Output the (x, y) coordinate of the center of the cell containing the given text.  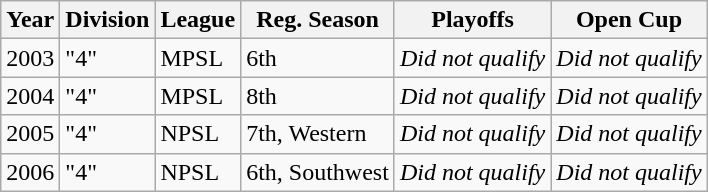
Division (108, 20)
2006 (30, 172)
6th, Southwest (318, 172)
8th (318, 96)
Playoffs (472, 20)
7th, Western (318, 134)
Reg. Season (318, 20)
6th (318, 58)
League (198, 20)
2005 (30, 134)
Year (30, 20)
2004 (30, 96)
2003 (30, 58)
Open Cup (629, 20)
